Determine the [x, y] coordinate at the center of the cell enclosing the given text.  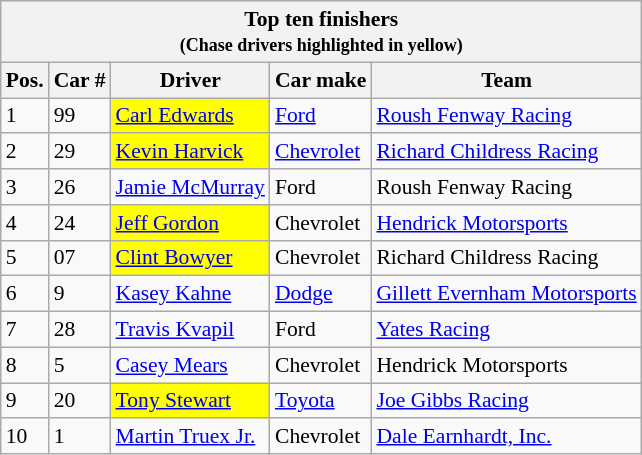
Dodge [320, 294]
Gillett Evernham Motorsports [506, 294]
Kasey Kahne [190, 294]
Toyota [320, 401]
29 [80, 152]
Driver [190, 80]
07 [80, 258]
Yates Racing [506, 330]
28 [80, 330]
2 [25, 152]
Clint Bowyer [190, 258]
10 [25, 437]
Travis Kvapil [190, 330]
24 [80, 223]
Jeff Gordon [190, 223]
Carl Edwards [190, 116]
Joe Gibbs Racing [506, 401]
Jamie McMurray [190, 187]
Car # [80, 80]
Car make [320, 80]
Tony Stewart [190, 401]
Team [506, 80]
4 [25, 223]
Kevin Harvick [190, 152]
6 [25, 294]
Casey Mears [190, 365]
26 [80, 187]
3 [25, 187]
99 [80, 116]
20 [80, 401]
Dale Earnhardt, Inc. [506, 437]
8 [25, 365]
Martin Truex Jr. [190, 437]
Pos. [25, 80]
Top ten finishers(Chase drivers highlighted in yellow) [322, 32]
7 [25, 330]
